Scan for the cell matching the given text and deliver its (x, y) coordinate at center. 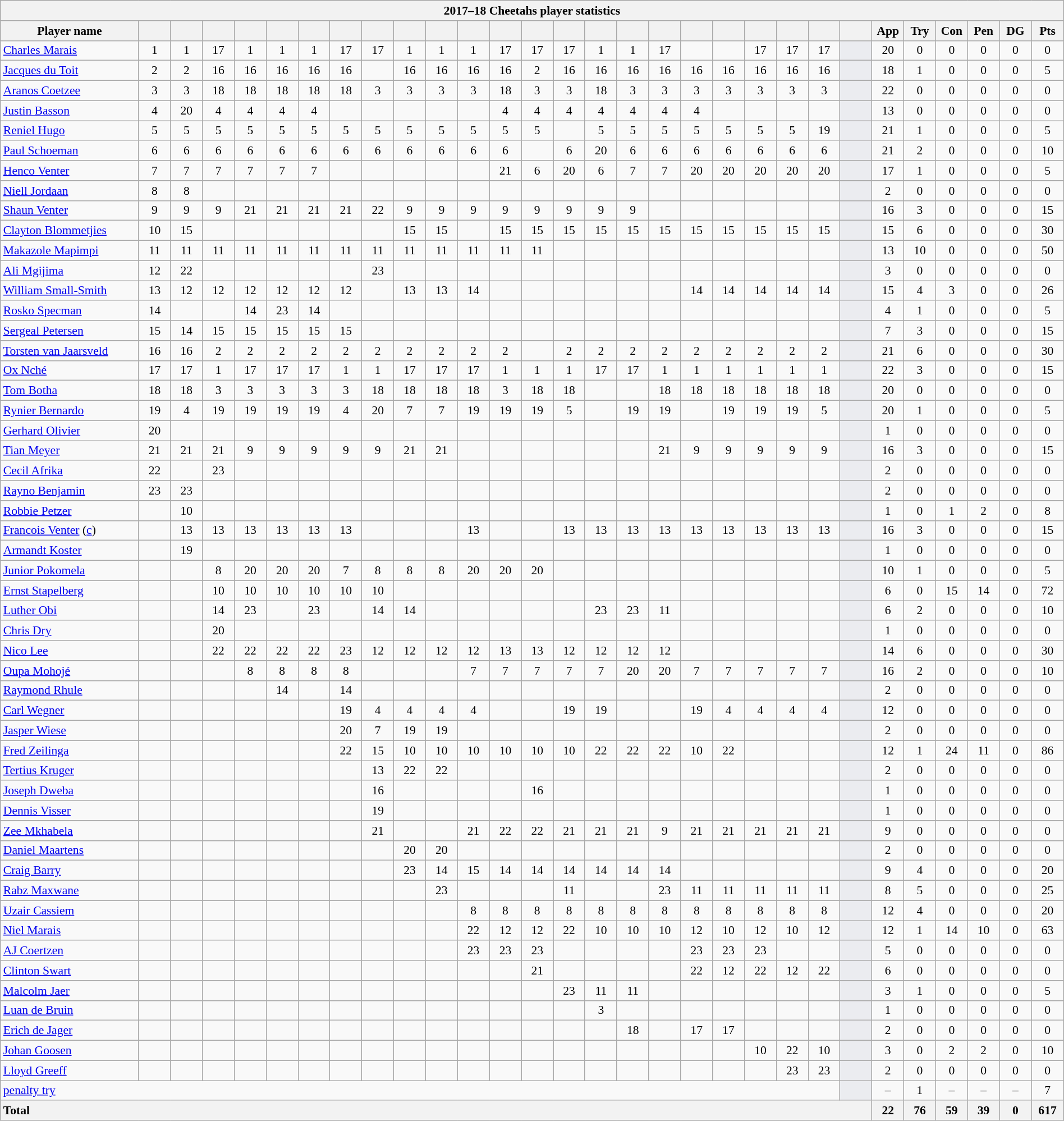
Clinton Swart (70, 971)
Dennis Visser (70, 811)
Carl Wegner (70, 711)
Luan de Bruin (70, 1010)
Rosko Specman (70, 311)
Player name (70, 31)
Ali Mgijima (70, 271)
Paul Schoeman (70, 151)
Torsten van Jaarsveld (70, 351)
Robbie Petzer (70, 511)
26 (1047, 291)
Jacques du Toit (70, 71)
Gerhard Olivier (70, 431)
DG (1016, 31)
Jasper Wiese (70, 731)
Malcolm Jaer (70, 991)
Aranos Coetzee (70, 91)
App (888, 31)
Armandt Koster (70, 551)
39 (983, 1111)
Niell Jordaan (70, 191)
Reniel Hugo (70, 131)
Erich de Jager (70, 1031)
Junior Pokomela (70, 571)
86 (1047, 751)
Rynier Bernardo (70, 411)
Craig Barry (70, 871)
72 (1047, 591)
Clayton Blommetjies (70, 231)
Shaun Venter (70, 211)
24 (952, 751)
Pen (983, 31)
Tian Meyer (70, 451)
50 (1047, 251)
Fred Zeilinga (70, 751)
Johan Goosen (70, 1051)
Sergeal Petersen (70, 331)
Raymond Rhule (70, 690)
Makazole Mapimpi (70, 251)
Oupa Mohojé (70, 671)
Henco Venter (70, 171)
Con (952, 31)
Tertius Kruger (70, 771)
penalty try (420, 1091)
Luther Obi (70, 611)
Tom Botha (70, 391)
Nico Lee (70, 651)
25 (1047, 891)
Uzair Cassiem (70, 910)
Try (920, 31)
Total (437, 1111)
Charles Marais (70, 51)
63 (1047, 931)
Joseph Dweba (70, 791)
Ox Nché (70, 370)
Pts (1047, 31)
Rabz Maxwane (70, 891)
Ernst Stapelberg (70, 591)
Lloyd Greeff (70, 1070)
617 (1047, 1111)
William Small-Smith (70, 291)
Daniel Maartens (70, 850)
Justin Basson (70, 111)
76 (920, 1111)
Niel Marais (70, 931)
Zee Mkhabela (70, 831)
2017–18 Cheetahs player statistics (532, 11)
AJ Coertzen (70, 951)
Francois Venter (c) (70, 530)
Rayno Benjamin (70, 491)
Cecil Afrika (70, 471)
59 (952, 1111)
Chris Dry (70, 631)
